From the cell containing the given text, extract its center point as (x, y) coordinate. 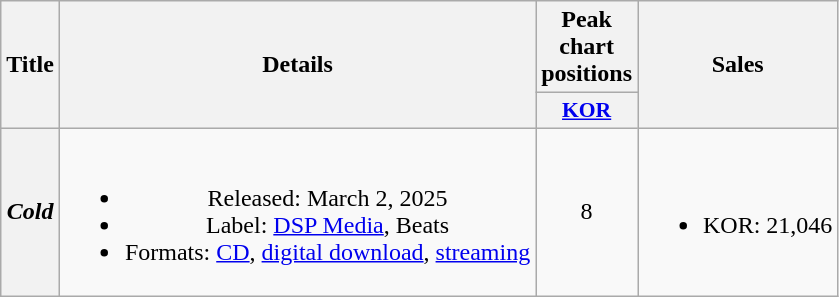
Cold (30, 212)
Details (297, 65)
Peak chart positions (587, 47)
8 (587, 212)
Released: March 2, 2025Label: DSP Media, BeatsFormats: CD, digital download, streaming (297, 212)
KOR (587, 111)
Sales (738, 65)
Title (30, 65)
KOR: 21,046 (738, 212)
